Locate the cell with the specified text and output its [X, Y] center coordinate. 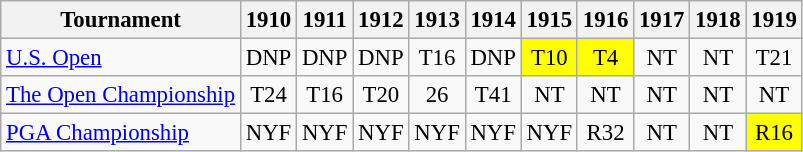
T21 [774, 58]
1912 [381, 20]
R16 [774, 133]
T41 [493, 95]
R32 [605, 133]
1917 [662, 20]
Tournament [121, 20]
PGA Championship [121, 133]
1916 [605, 20]
1913 [437, 20]
1911 [325, 20]
1914 [493, 20]
U.S. Open [121, 58]
1910 [268, 20]
T24 [268, 95]
T10 [549, 58]
1915 [549, 20]
The Open Championship [121, 95]
1918 [718, 20]
26 [437, 95]
T4 [605, 58]
1919 [774, 20]
T20 [381, 95]
